Detect which cell encompasses the target text, then output its [X, Y] center coordinate. 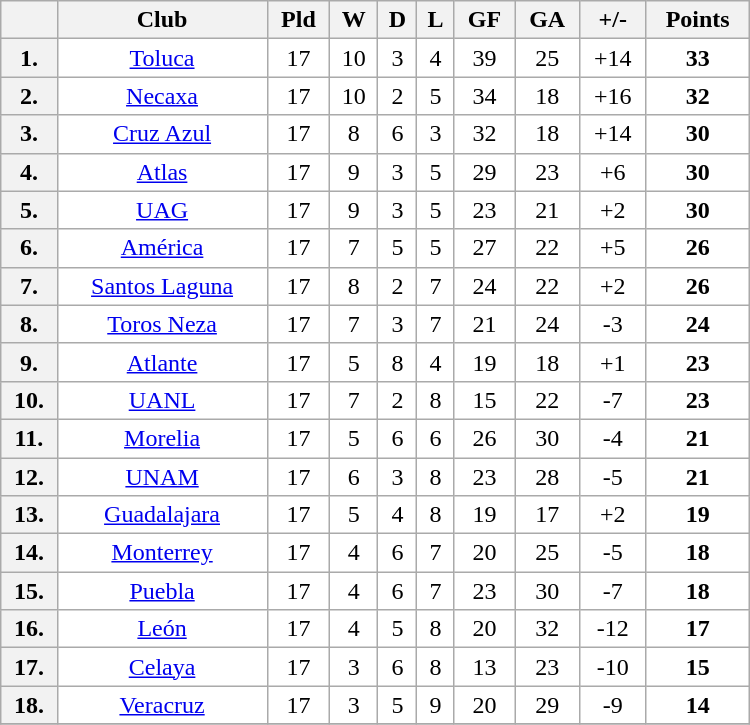
América [162, 248]
14 [698, 705]
1. [29, 58]
18. [29, 705]
D [398, 20]
16. [29, 629]
7. [29, 286]
Santos Laguna [162, 286]
4. [29, 172]
Toros Neza [162, 324]
Veracruz [162, 705]
11. [29, 438]
Atlas [162, 172]
10. [29, 400]
28 [548, 477]
2. [29, 96]
27 [484, 248]
Monterrey [162, 553]
39 [484, 58]
Cruz Azul [162, 134]
UNAM [162, 477]
Points [698, 20]
+16 [612, 96]
GA [548, 20]
34 [484, 96]
UAG [162, 210]
Morelia [162, 438]
Atlante [162, 362]
13 [484, 667]
-3 [612, 324]
-12 [612, 629]
-9 [612, 705]
5. [29, 210]
33 [698, 58]
12. [29, 477]
Toluca [162, 58]
UANL [162, 400]
15. [29, 591]
L [436, 20]
14. [29, 553]
Puebla [162, 591]
Necaxa [162, 96]
9. [29, 362]
Guadalajara [162, 515]
3. [29, 134]
GF [484, 20]
17. [29, 667]
8. [29, 324]
Club [162, 20]
6. [29, 248]
-10 [612, 667]
+6 [612, 172]
13. [29, 515]
W [354, 20]
León [162, 629]
+5 [612, 248]
-4 [612, 438]
+1 [612, 362]
Pld [298, 20]
+/- [612, 20]
Celaya [162, 667]
